Find where the given text appears and provide that cell's center as (x, y) coordinate. 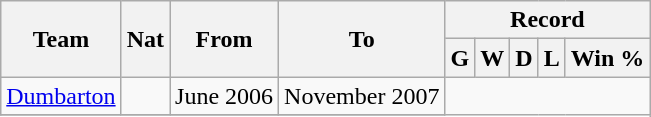
L (552, 58)
D (524, 58)
To (362, 39)
Nat (145, 39)
Team (61, 39)
G (460, 58)
Win % (608, 58)
W (492, 58)
November 2007 (362, 96)
From (224, 39)
June 2006 (224, 96)
Dumbarton (61, 96)
Record (548, 20)
